Extract the [X, Y] coordinate from the center of the cell holding the provided text.  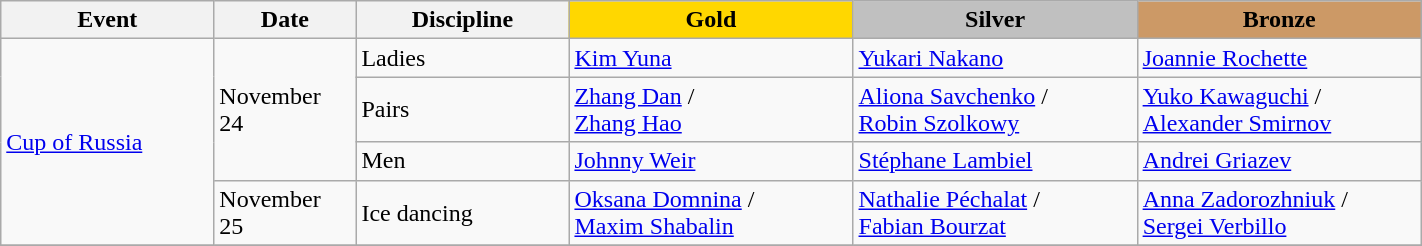
Joannie Rochette [1279, 58]
Zhang Dan / Zhang Hao [711, 110]
November 25 [285, 212]
Aliona Savchenko / Robin Szolkowy [995, 110]
Bronze [1279, 20]
Andrei Griazev [1279, 161]
Gold [711, 20]
Pairs [462, 110]
Discipline [462, 20]
Yukari Nakano [995, 58]
Anna Zadorozhniuk / Sergei Verbillo [1279, 212]
Oksana Domnina / Maxim Shabalin [711, 212]
Event [108, 20]
Date [285, 20]
Stéphane Lambiel [995, 161]
Silver [995, 20]
Johnny Weir [711, 161]
Ladies [462, 58]
Yuko Kawaguchi / Alexander Smirnov [1279, 110]
Nathalie Péchalat / Fabian Bourzat [995, 212]
Kim Yuna [711, 58]
Men [462, 161]
Cup of Russia [108, 142]
Ice dancing [462, 212]
November 24 [285, 110]
